Output the [x, y] coordinate of the center of the cell containing the given text.  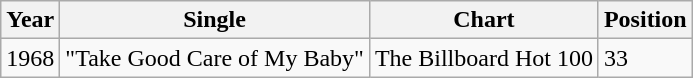
1968 [30, 58]
Year [30, 20]
"Take Good Care of My Baby" [215, 58]
The Billboard Hot 100 [484, 58]
Chart [484, 20]
Single [215, 20]
Position [645, 20]
33 [645, 58]
